Identify which cell holds the provided text, then report its (X, Y) central coordinate. 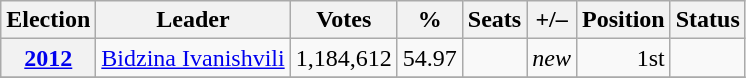
+/– (552, 20)
1,184,612 (344, 58)
Votes (344, 20)
Election (48, 20)
Position (623, 20)
Bidzina Ivanishvili (193, 58)
Seats (494, 20)
2012 (48, 58)
new (552, 58)
Status (708, 20)
54.97 (430, 58)
Leader (193, 20)
% (430, 20)
1st (623, 58)
